Output the (x, y) coordinate of the center of the cell containing the given text.  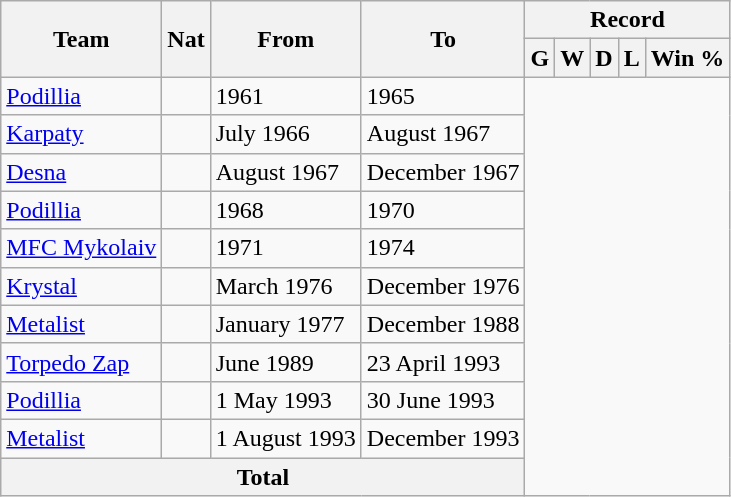
December 1967 (443, 172)
Team (82, 39)
L (632, 58)
MFC Mykolaiv (82, 248)
1 August 1993 (286, 438)
1968 (286, 210)
March 1976 (286, 286)
1961 (286, 96)
1965 (443, 96)
1974 (443, 248)
Record (628, 20)
Torpedo Zap (82, 362)
January 1977 (286, 324)
D (604, 58)
23 April 1993 (443, 362)
Total (263, 477)
Krystal (82, 286)
Desna (82, 172)
Win % (688, 58)
30 June 1993 (443, 400)
June 1989 (286, 362)
1970 (443, 210)
To (443, 39)
Karpaty (82, 134)
1971 (286, 248)
December 1976 (443, 286)
From (286, 39)
1 May 1993 (286, 400)
G (540, 58)
December 1993 (443, 438)
W (572, 58)
Nat (186, 39)
July 1966 (286, 134)
December 1988 (443, 324)
